Provide the [X, Y] coordinate of the cell's center where the given text is located.  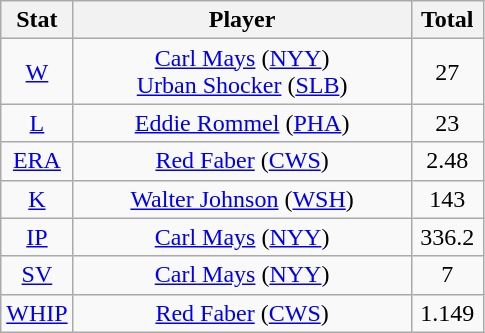
Stat [37, 20]
Walter Johnson (WSH) [242, 199]
143 [447, 199]
Eddie Rommel (PHA) [242, 123]
1.149 [447, 313]
2.48 [447, 161]
W [37, 72]
7 [447, 275]
Total [447, 20]
K [37, 199]
336.2 [447, 237]
L [37, 123]
WHIP [37, 313]
Carl Mays (NYY)Urban Shocker (SLB) [242, 72]
Player [242, 20]
SV [37, 275]
IP [37, 237]
ERA [37, 161]
27 [447, 72]
23 [447, 123]
